Extract the (X, Y) coordinate from the center of the cell holding the provided text.  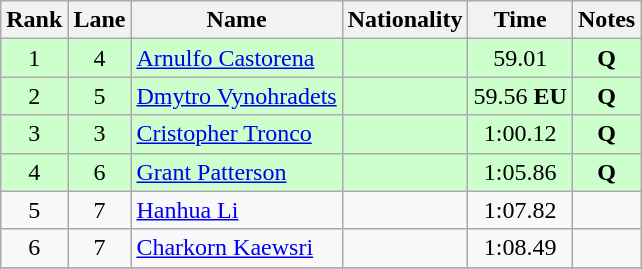
1 (34, 58)
1:07.82 (520, 210)
Grant Patterson (236, 172)
Arnulfo Castorena (236, 58)
Notes (606, 20)
1:05.86 (520, 172)
Dmytro Vynohradets (236, 96)
Hanhua Li (236, 210)
2 (34, 96)
Nationality (405, 20)
Lane (100, 20)
Name (236, 20)
1:08.49 (520, 248)
59.56 EU (520, 96)
Time (520, 20)
Cristopher Tronco (236, 134)
59.01 (520, 58)
Charkorn Kaewsri (236, 248)
1:00.12 (520, 134)
Rank (34, 20)
